Return the (x, y) coordinate for the center point of the cell that contains the specified text.  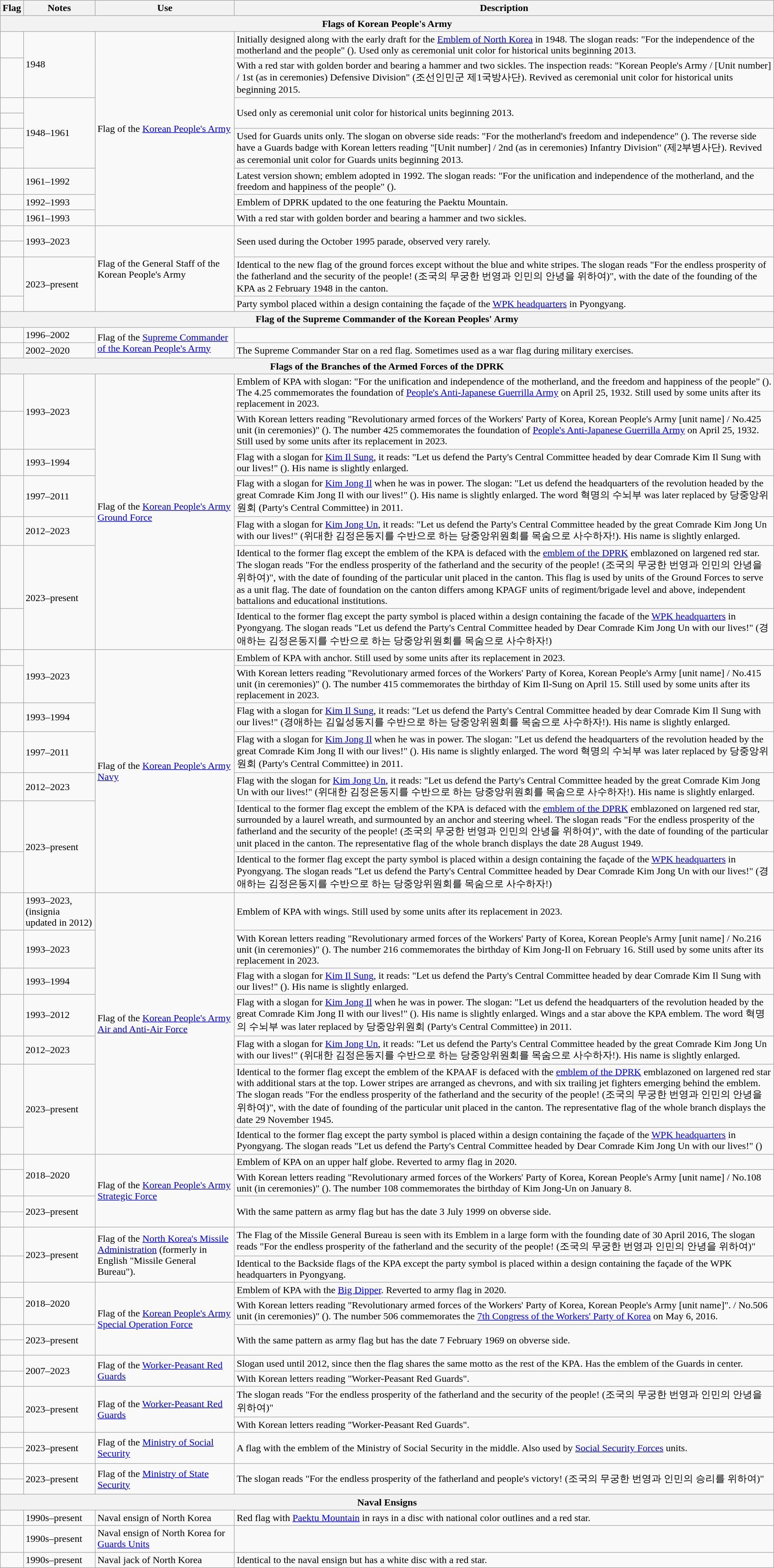
Flag (12, 8)
Description (504, 8)
Flags of the Branches of the Armed Forces of the DPRK (387, 366)
1993–2023, (insignia updated in 2012) (59, 911)
Red flag with Paektu Mountain in rays in a disc with national color outlines and a red star. (504, 1518)
Flag of the Korean People's Army Air and Anti-Air Force (165, 1023)
Flag of the Ministry of Social Security (165, 1448)
Flag of the Supreme Commander of the Korean People's Army (165, 343)
Flag of the Ministry of State Security (165, 1479)
2002–2020 (59, 350)
Naval ensign of North Korea (165, 1518)
1996–2002 (59, 335)
With a red star with golden border and bearing a hammer and two sickles. (504, 218)
Flag of the North Korea's Missile Administration (formerly in English "Missile General Bureau"). (165, 1254)
1961–1992 (59, 181)
1993–2012 (59, 1015)
Emblem of DPRK updated to the one featuring the Paektu Mountain. (504, 202)
Slogan used until 2012, since then the flag shares the same motto as the rest of the KPA. Has the emblem of the Guards in center. (504, 1363)
Emblem of KPA with anchor. Still used by some units after its replacement in 2023. (504, 657)
Flags of Korean People's Army (387, 24)
The slogan reads "For the endless prosperity of the fatherland and the security of the people! (조국의 무궁한 번영과 인민의 안녕을 위하여)" (504, 1401)
Notes (59, 8)
Party symbol placed within a design containing the façade of the WPK headquarters in Pyongyang. (504, 304)
Flag of the Korean People's Army Special Operation Force (165, 1319)
1992–1993 (59, 202)
With the same pattern as army flag but has the date 7 February 1969 on obverse side. (504, 1340)
Flag of the Korean People's Army Strategic Force (165, 1191)
Flag of the Korean People's Army Ground Force (165, 512)
Emblem of KPA with wings. Still used by some units after its replacement in 2023. (504, 911)
The Supreme Commander Star on a red flag. Sometimes used as a war flag during military exercises. (504, 350)
Use (165, 8)
2007–2023 (59, 1371)
Flag of the Korean People's Army Navy (165, 771)
The slogan reads "For the endless prosperity of the fatherland and people's victory! (조국의 무궁한 번영과 인민의 승리를 위하여)" (504, 1479)
1961–1993 (59, 218)
Identical to the naval ensign but has a white disc with a red star. (504, 1560)
1948 (59, 65)
Seen used during the October 1995 parade, observed very rarely. (504, 241)
1948–1961 (59, 132)
Used only as ceremonial unit color for historical units beginning 2013. (504, 113)
Emblem of KPA on an upper half globe. Reverted to army flag in 2020. (504, 1162)
Naval Ensigns (387, 1502)
Emblem of KPA with the Big Dipper. Reverted to army flag in 2020. (504, 1290)
With the same pattern as army flag but has the date 3 July 1999 on obverse side. (504, 1212)
Flag of the Supreme Commander of the Korean Peoples' Army (387, 319)
A flag with the emblem of the Ministry of Social Security in the middle. Also used by Social Security Forces units. (504, 1448)
Naval jack of North Korea (165, 1560)
Naval ensign of North Korea for Guards Units (165, 1539)
Flag of the General Staff of the Korean People's Army (165, 269)
Flag of the Korean People's Army (165, 129)
